Return [X, Y] of the center of cell containing provided text 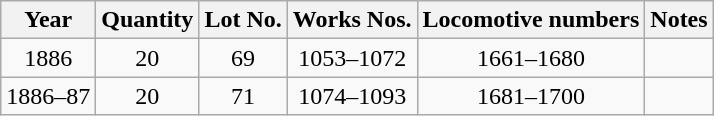
71 [243, 96]
Notes [679, 20]
1681–1700 [531, 96]
1886 [48, 58]
Lot No. [243, 20]
Locomotive numbers [531, 20]
1074–1093 [352, 96]
69 [243, 58]
Quantity [148, 20]
1053–1072 [352, 58]
Works Nos. [352, 20]
Year [48, 20]
1886–87 [48, 96]
1661–1680 [531, 58]
